Identify which cell holds the provided text, then report its [x, y] central coordinate. 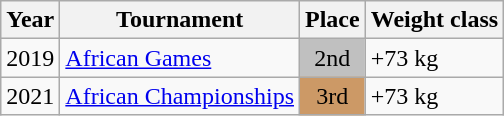
Weight class [434, 20]
African Championships [180, 96]
3rd [333, 96]
2019 [30, 58]
Year [30, 20]
2021 [30, 96]
African Games [180, 58]
Place [333, 20]
Tournament [180, 20]
2nd [333, 58]
